Scan for the cell matching the given text and deliver its [X, Y] coordinate at center. 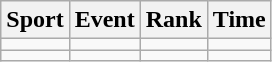
Time [239, 20]
Rank [174, 20]
Event [104, 20]
Sport [35, 20]
